Capture the cell that displays the provided text and extract its [x, y] central coordinate. 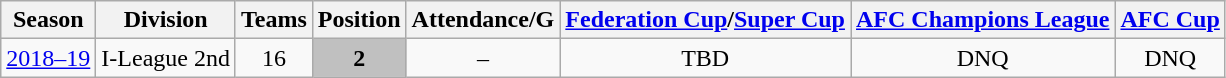
I-League 2nd [166, 58]
AFC Cup [1170, 20]
2018–19 [48, 58]
Attendance/G [483, 20]
2 [359, 58]
Season [48, 20]
– [483, 58]
TBD [706, 58]
16 [274, 58]
Federation Cup/Super Cup [706, 20]
Position [359, 20]
Division [166, 20]
AFC Champions League [982, 20]
Teams [274, 20]
